Identify which cell holds the provided text, then report its [X, Y] central coordinate. 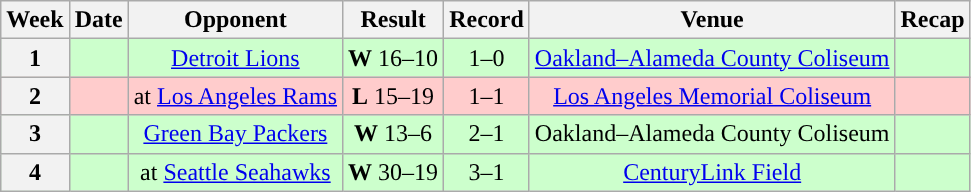
1–1 [487, 96]
Record [487, 20]
W 13–6 [394, 134]
Week [35, 20]
W 30–19 [394, 172]
Result [394, 20]
3 [35, 134]
at Los Angeles Rams [235, 96]
Date [98, 20]
Los Angeles Memorial Coliseum [712, 96]
Detroit Lions [235, 58]
2 [35, 96]
W 16–10 [394, 58]
Venue [712, 20]
1–0 [487, 58]
Recap [932, 20]
CenturyLink Field [712, 172]
3–1 [487, 172]
1 [35, 58]
at Seattle Seahawks [235, 172]
2–1 [487, 134]
4 [35, 172]
Green Bay Packers [235, 134]
L 15–19 [394, 96]
Opponent [235, 20]
